Search for the cell housing the specified text and yield its [x, y] center coordinate. 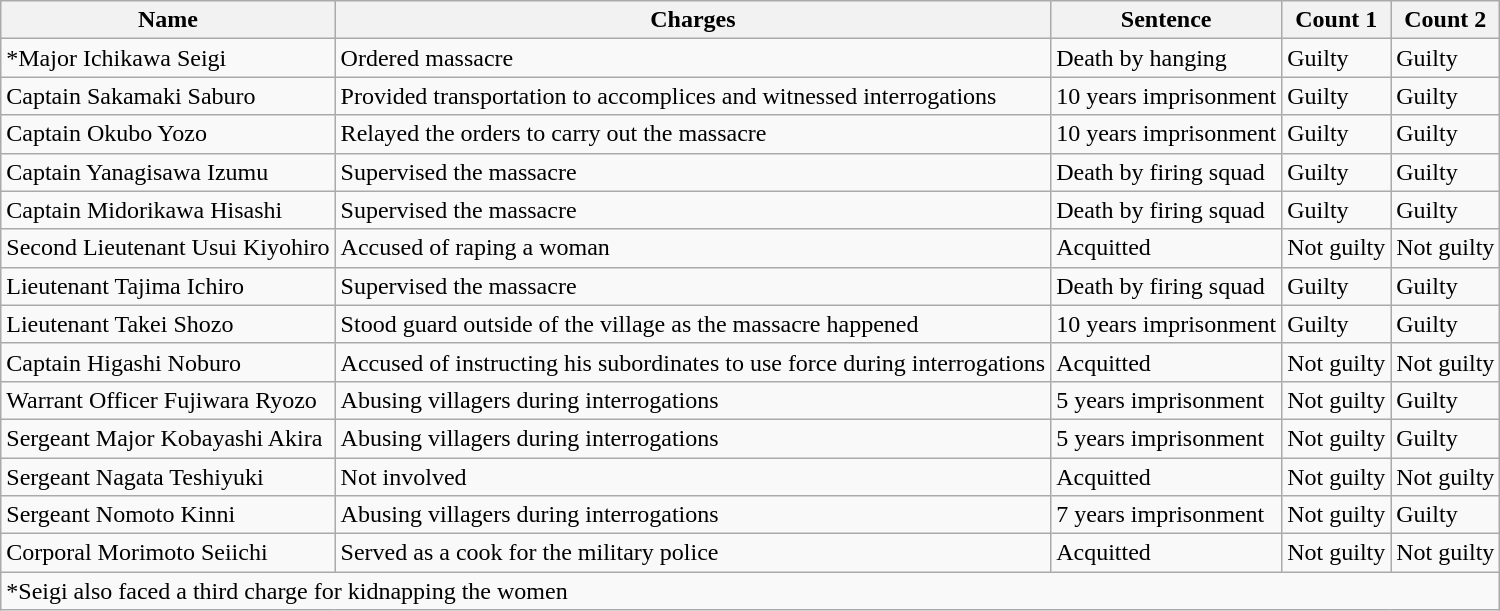
Ordered massacre [693, 58]
Count 1 [1336, 20]
Sergeant Nagata Teshiyuki [168, 477]
Name [168, 20]
Stood guard outside of the village as the massacre happened [693, 324]
Captain Yanagisawa Izumu [168, 172]
Lieutenant Takei Shozo [168, 324]
Accused of instructing his subordinates to use force during interrogations [693, 362]
Charges [693, 20]
Sergeant Major Kobayashi Akira [168, 438]
Sergeant Nomoto Kinni [168, 515]
Death by hanging [1166, 58]
Accused of raping a woman [693, 248]
7 years imprisonment [1166, 515]
Captain Sakamaki Saburo [168, 96]
Count 2 [1446, 20]
Warrant Officer Fujiwara Ryozo [168, 400]
Served as a cook for the military police [693, 553]
Captain Higashi Noburo [168, 362]
Corporal Morimoto Seiichi [168, 553]
Captain Okubo Yozo [168, 134]
Relayed the orders to carry out the massacre [693, 134]
Provided transportation to accomplices and witnessed interrogations [693, 96]
Lieutenant Tajima Ichiro [168, 286]
Sentence [1166, 20]
Captain Midorikawa Hisashi [168, 210]
*Major Ichikawa Seigi [168, 58]
Second Lieutenant Usui Kiyohiro [168, 248]
Not involved [693, 477]
*Seigi also faced a third charge for kidnapping the women [750, 591]
